Capture the cell that displays the provided text and extract its (X, Y) central coordinate. 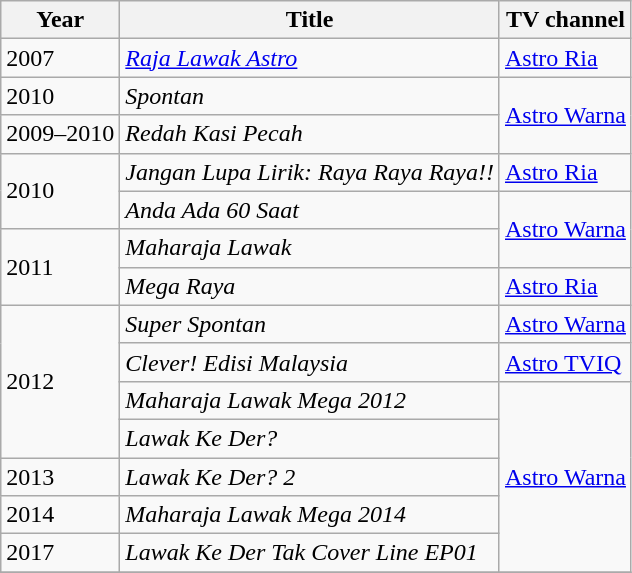
Title (310, 20)
2014 (60, 515)
Anda Ada 60 Saat (310, 210)
Maharaja Lawak Mega 2012 (310, 400)
Lawak Ke Der? 2 (310, 477)
Maharaja Lawak (310, 248)
2007 (60, 58)
Jangan Lupa Lirik: Raya Raya Raya!! (310, 172)
Spontan (310, 96)
2012 (60, 381)
Maharaja Lawak Mega 2014 (310, 515)
Astro TVIQ (565, 362)
TV channel (565, 20)
Redah Kasi Pecah (310, 134)
2013 (60, 477)
2017 (60, 553)
2009–2010 (60, 134)
Raja Lawak Astro (310, 58)
Year (60, 20)
Super Spontan (310, 324)
2011 (60, 267)
Lawak Ke Der Tak Cover Line EP01 (310, 553)
Mega Raya (310, 286)
Clever! Edisi Malaysia (310, 362)
Lawak Ke Der? (310, 438)
